For the text-containing cell, return its midpoint in (X, Y) coordinate format. 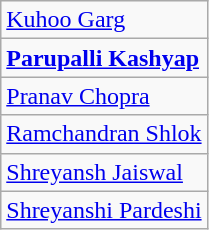
Ramchandran Shlok (104, 134)
Parupalli Kashyap (104, 58)
Shreyanshi Pardeshi (104, 210)
Kuhoo Garg (104, 20)
Shreyansh Jaiswal (104, 172)
Pranav Chopra (104, 96)
